Scan for the cell matching the given text and deliver its [x, y] coordinate at center. 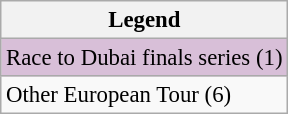
Legend [144, 20]
Race to Dubai finals series (1) [144, 58]
Other European Tour (6) [144, 95]
